Determine the (X, Y) coordinate at the center of the cell enclosing the given text.  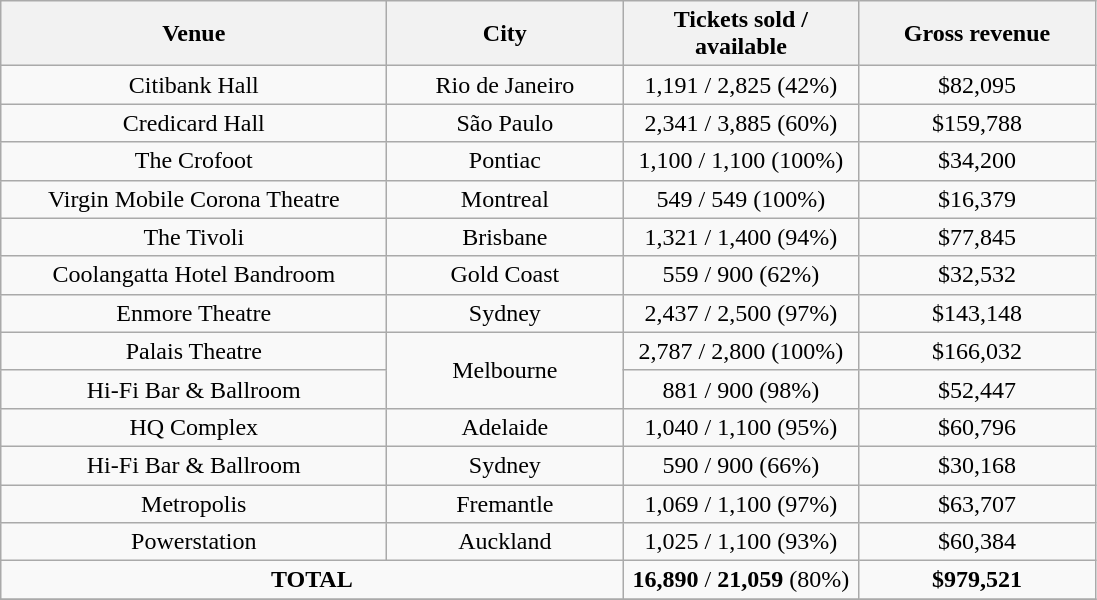
$30,168 (977, 465)
16,890 / 21,059 (80%) (741, 580)
Rio de Janeiro (505, 85)
Credicard Hall (194, 123)
$63,707 (977, 503)
The Crofoot (194, 161)
HQ Complex (194, 427)
Montreal (505, 199)
$159,788 (977, 123)
Pontiac (505, 161)
Enmore Theatre (194, 313)
1,069 / 1,100 (97%) (741, 503)
2,787 / 2,800 (100%) (741, 351)
Metropolis (194, 503)
559 / 900 (62%) (741, 275)
Citibank Hall (194, 85)
City (505, 34)
$60,384 (977, 542)
2,341 / 3,885 (60%) (741, 123)
Fremantle (505, 503)
$16,379 (977, 199)
Brisbane (505, 237)
TOTAL (312, 580)
Gold Coast (505, 275)
$60,796 (977, 427)
Powerstation (194, 542)
Gross revenue (977, 34)
1,025 / 1,100 (93%) (741, 542)
549 / 549 (100%) (741, 199)
Venue (194, 34)
Virgin Mobile Corona Theatre (194, 199)
$166,032 (977, 351)
$143,148 (977, 313)
$32,532 (977, 275)
São Paulo (505, 123)
Melbourne (505, 370)
$34,200 (977, 161)
1,321 / 1,400 (94%) (741, 237)
Auckland (505, 542)
Palais Theatre (194, 351)
Adelaide (505, 427)
Tickets sold / available (741, 34)
$979,521 (977, 580)
The Tivoli (194, 237)
1,100 / 1,100 (100%) (741, 161)
1,191 / 2,825 (42%) (741, 85)
Coolangatta Hotel Bandroom (194, 275)
$82,095 (977, 85)
1,040 / 1,100 (95%) (741, 427)
881 / 900 (98%) (741, 389)
590 / 900 (66%) (741, 465)
$77,845 (977, 237)
2,437 / 2,500 (97%) (741, 313)
$52,447 (977, 389)
